Search for the cell housing the specified text and yield its (x, y) center coordinate. 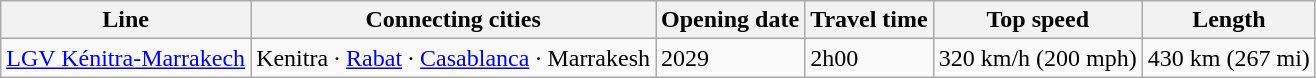
Connecting cities (454, 20)
Opening date (730, 20)
Top speed (1038, 20)
2029 (730, 58)
Line (126, 20)
Travel time (870, 20)
320 km/h (200 mph) (1038, 58)
430 km (267 mi) (1228, 58)
Kenitra · Rabat · Casablanca · Marrakesh (454, 58)
LGV Kénitra-Marrakech (126, 58)
2h00 (870, 58)
Length (1228, 20)
